Scan for the cell matching the given text and deliver its [x, y] coordinate at center. 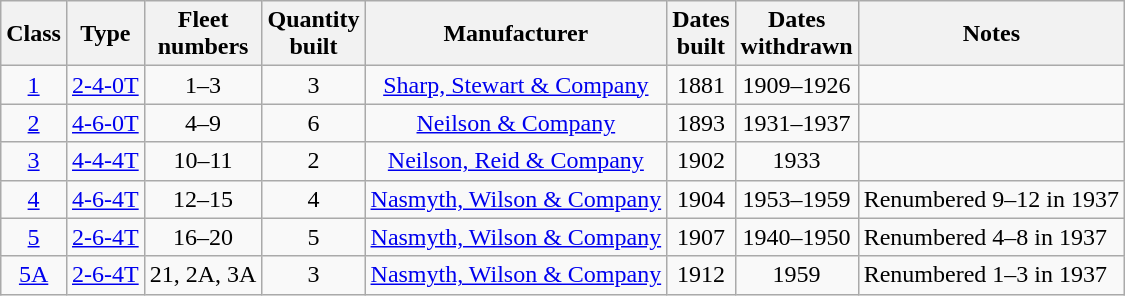
Renumbered 1–3 in 1937 [991, 275]
1940–1950 [796, 237]
12–15 [203, 199]
Sharp, Stewart & Company [516, 85]
Quantitybuilt [314, 34]
Datesbuilt [701, 34]
Neilson, Reid & Company [516, 161]
1904 [701, 199]
1909–1926 [796, 85]
Fleetnumbers [203, 34]
6 [314, 123]
1902 [701, 161]
Class [34, 34]
4–9 [203, 123]
Renumbered 9–12 in 1937 [991, 199]
1 [34, 85]
Renumbered 4–8 in 1937 [991, 237]
4-6-0T [105, 123]
Type [105, 34]
Manufacturer [516, 34]
1933 [796, 161]
1953–1959 [796, 199]
1912 [701, 275]
1931–1937 [796, 123]
1893 [701, 123]
4-6-4T [105, 199]
10–11 [203, 161]
1959 [796, 275]
5A [34, 275]
4-4-4T [105, 161]
1881 [701, 85]
21, 2A, 3A [203, 275]
Neilson & Company [516, 123]
Notes [991, 34]
2-4-0T [105, 85]
1907 [701, 237]
16–20 [203, 237]
Dateswithdrawn [796, 34]
1–3 [203, 85]
